Return the (x, y) coordinate for the center point of the cell that contains the specified text.  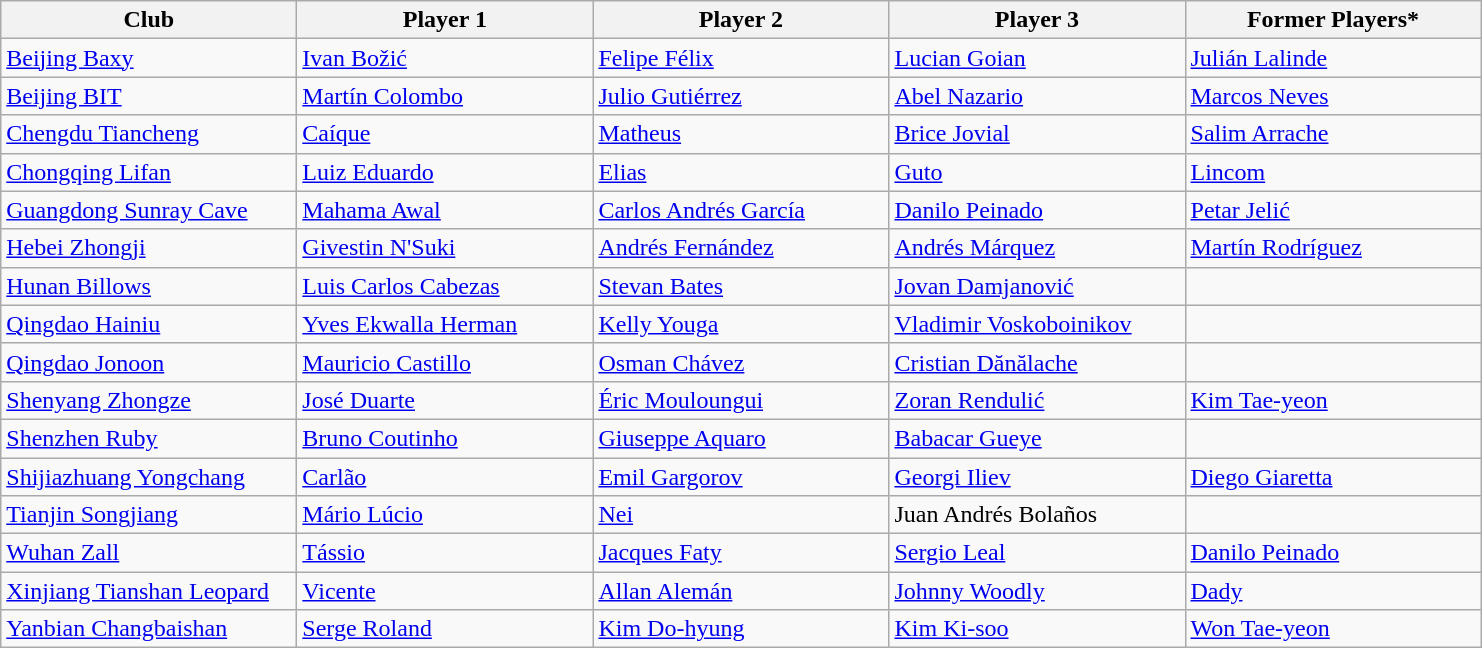
Lincom (1333, 172)
Matheus (741, 134)
Tássio (445, 553)
Kim Do-hyung (741, 629)
Shenzhen Ruby (149, 438)
Allan Alemán (741, 591)
Won Tae-yeon (1333, 629)
Carlos Andrés García (741, 210)
Sergio Leal (1037, 553)
Hebei Zhongji (149, 248)
Serge Roland (445, 629)
Bruno Coutinho (445, 438)
Player 2 (741, 20)
Zoran Rendulić (1037, 400)
Jacques Faty (741, 553)
Guto (1037, 172)
Wuhan Zall (149, 553)
Ivan Božić (445, 58)
Jovan Damjanović (1037, 286)
Kelly Youga (741, 324)
José Duarte (445, 400)
Cristian Dănălache (1037, 362)
Babacar Gueye (1037, 438)
Hunan Billows (149, 286)
Vladimir Voskoboinikov (1037, 324)
Giuseppe Aquaro (741, 438)
Mahama Awal (445, 210)
Givestin N'Suki (445, 248)
Julián Lalinde (1333, 58)
Elias (741, 172)
Yves Ekwalla Herman (445, 324)
Kim Ki-soo (1037, 629)
Georgi Iliev (1037, 477)
Mário Lúcio (445, 515)
Juan Andrés Bolaños (1037, 515)
Qingdao Hainiu (149, 324)
Mauricio Castillo (445, 362)
Petar Jelić (1333, 210)
Guangdong Sunray Cave (149, 210)
Tianjin Songjiang (149, 515)
Julio Gutiérrez (741, 96)
Qingdao Jonoon (149, 362)
Dady (1333, 591)
Salim Arrache (1333, 134)
Caíque (445, 134)
Brice Jovial (1037, 134)
Diego Giaretta (1333, 477)
Yanbian Changbaishan (149, 629)
Player 3 (1037, 20)
Stevan Bates (741, 286)
Former Players* (1333, 20)
Marcos Neves (1333, 96)
Kim Tae-yeon (1333, 400)
Shijiazhuang Yongchang (149, 477)
Martín Rodríguez (1333, 248)
Emil Gargorov (741, 477)
Player 1 (445, 20)
Vicente (445, 591)
Chengdu Tiancheng (149, 134)
Martín Colombo (445, 96)
Johnny Woodly (1037, 591)
Beijing BIT (149, 96)
Nei (741, 515)
Chongqing Lifan (149, 172)
Beijing Baxy (149, 58)
Carlão (445, 477)
Abel Nazario (1037, 96)
Luiz Eduardo (445, 172)
Xinjiang Tianshan Leopard (149, 591)
Felipe Félix (741, 58)
Shenyang Zhongze (149, 400)
Osman Chávez (741, 362)
Lucian Goian (1037, 58)
Luis Carlos Cabezas (445, 286)
Club (149, 20)
Andrés Márquez (1037, 248)
Éric Mouloungui (741, 400)
Andrés Fernández (741, 248)
